Identify which cell holds the provided text, then report its (X, Y) central coordinate. 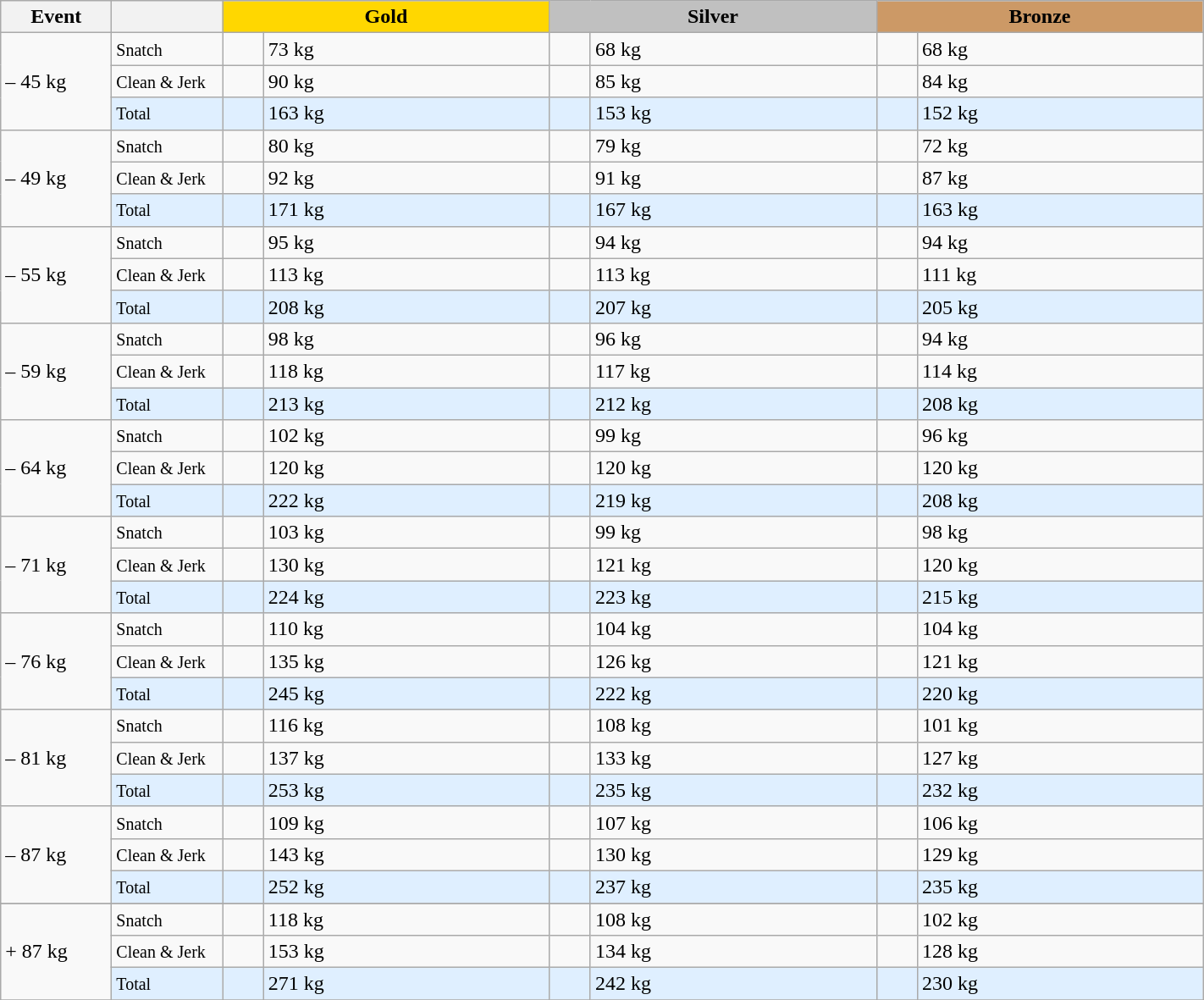
126 kg (733, 661)
237 kg (733, 887)
Silver (713, 17)
106 kg (1060, 822)
– 59 kg (56, 371)
128 kg (1060, 952)
242 kg (733, 984)
80 kg (406, 146)
Event (56, 17)
245 kg (406, 693)
Gold (386, 17)
103 kg (406, 533)
110 kg (406, 629)
91 kg (733, 178)
85 kg (733, 81)
111 kg (1060, 274)
– 49 kg (56, 178)
135 kg (406, 661)
152 kg (1060, 113)
252 kg (406, 887)
220 kg (1060, 693)
205 kg (1060, 307)
116 kg (406, 726)
143 kg (406, 854)
232 kg (1060, 790)
213 kg (406, 404)
– 87 kg (56, 854)
133 kg (733, 758)
72 kg (1060, 146)
271 kg (406, 984)
215 kg (1060, 597)
– 71 kg (56, 565)
73 kg (406, 49)
90 kg (406, 81)
– 55 kg (56, 274)
212 kg (733, 404)
95 kg (406, 242)
– 64 kg (56, 468)
+ 87 kg (56, 951)
117 kg (733, 371)
219 kg (733, 500)
– 81 kg (56, 758)
87 kg (1060, 178)
253 kg (406, 790)
129 kg (1060, 854)
171 kg (406, 210)
– 45 kg (56, 81)
167 kg (733, 210)
230 kg (1060, 984)
134 kg (733, 952)
109 kg (406, 822)
79 kg (733, 146)
107 kg (733, 822)
223 kg (733, 597)
114 kg (1060, 371)
84 kg (1060, 81)
127 kg (1060, 758)
137 kg (406, 758)
207 kg (733, 307)
– 76 kg (56, 661)
92 kg (406, 178)
224 kg (406, 597)
Bronze (1040, 17)
101 kg (1060, 726)
